Search for the cell housing the specified text and yield its [X, Y] center coordinate. 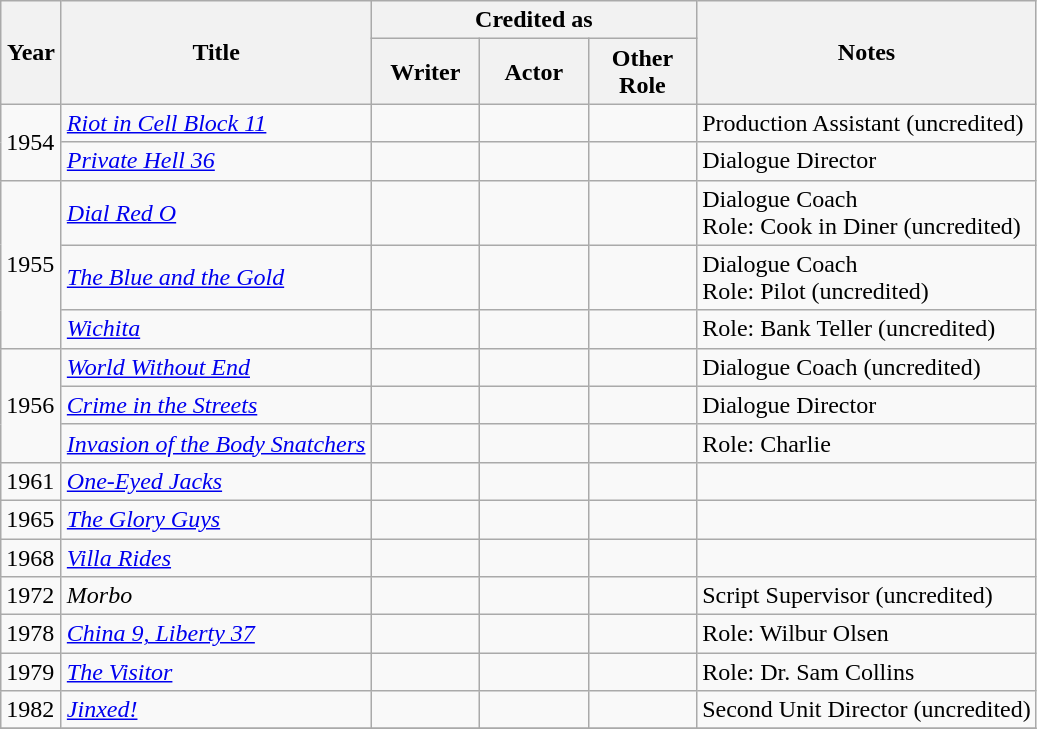
Dialogue CoachRole: Cook in Diner (uncredited) [867, 212]
Jinxed! [216, 710]
Notes [867, 52]
Role: Bank Teller (uncredited) [867, 329]
1972 [32, 596]
Invasion of the Body Snatchers [216, 443]
Credited as [534, 20]
Production Assistant (uncredited) [867, 123]
Dialogue CoachRole: Pilot (uncredited) [867, 278]
Role: Wilbur Olsen [867, 634]
Script Supervisor (uncredited) [867, 596]
The Blue and the Gold [216, 278]
1979 [32, 672]
China 9, Liberty 37 [216, 634]
1968 [32, 557]
Dial Red O [216, 212]
World Without End [216, 367]
Wichita [216, 329]
Year [32, 52]
1954 [32, 142]
1955 [32, 264]
The Glory Guys [216, 519]
Writer [426, 72]
One-Eyed Jacks [216, 481]
Role: Charlie [867, 443]
Private Hell 36 [216, 161]
Title [216, 52]
The Visitor [216, 672]
Morbo [216, 596]
Villa Rides [216, 557]
1982 [32, 710]
Role: Dr. Sam Collins [867, 672]
Actor [534, 72]
Other Role [642, 72]
1965 [32, 519]
Second Unit Director (uncredited) [867, 710]
Dialogue Coach (uncredited) [867, 367]
Riot in Cell Block 11 [216, 123]
1978 [32, 634]
1956 [32, 405]
Crime in the Streets [216, 405]
1961 [32, 481]
